Capture the cell that displays the provided text and extract its [x, y] central coordinate. 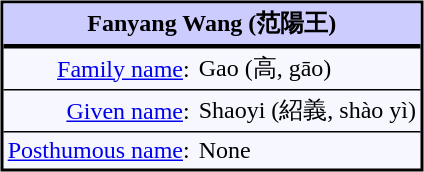
Given name: [98, 110]
Family name: [98, 68]
None [307, 150]
Posthumous name: [98, 150]
Gao (高, gāo) [307, 68]
Shaoyi (紹義, shào yì) [307, 110]
Fanyang Wang (范陽王) [212, 26]
